Identify which cell holds the provided text, then report its (X, Y) central coordinate. 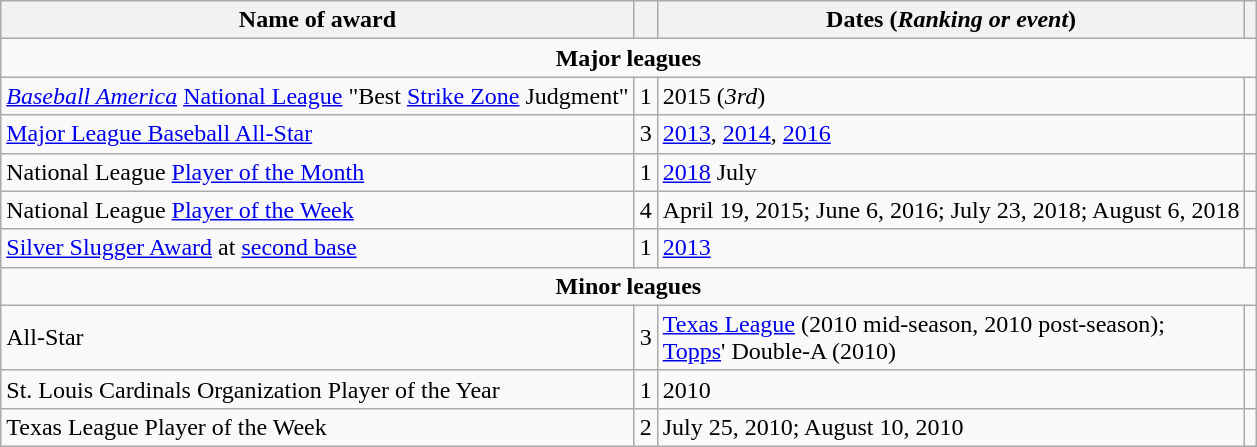
Dates (Ranking or event) (951, 20)
Texas League (2010 mid-season, 2010 post-season); Topps' Double-A (2010) (951, 338)
2 (646, 427)
2015 (3rd) (951, 96)
July 25, 2010; August 10, 2010 (951, 427)
Major League Baseball All-Star (318, 134)
Major leagues (628, 58)
National League Player of the Month (318, 172)
All-Star (318, 338)
2013 (951, 248)
Name of award (318, 20)
St. Louis Cardinals Organization Player of the Year (318, 389)
4 (646, 210)
2010 (951, 389)
April 19, 2015; June 6, 2016; July 23, 2018; August 6, 2018 (951, 210)
Silver Slugger Award at second base (318, 248)
National League Player of the Week (318, 210)
2018 July (951, 172)
Minor leagues (628, 286)
2013, 2014, 2016 (951, 134)
Baseball America National League "Best Strike Zone Judgment" (318, 96)
Texas League Player of the Week (318, 427)
